Extract the (X, Y) coordinate from the center of the cell holding the provided text.  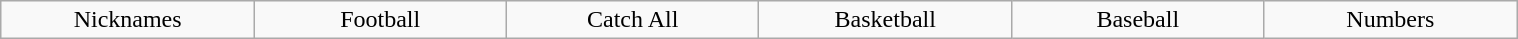
Football (380, 20)
Nicknames (128, 20)
Numbers (1390, 20)
Basketball (886, 20)
Catch All (632, 20)
Baseball (1138, 20)
